Provide the [X, Y] coordinate of the cell's center where the given text is located.  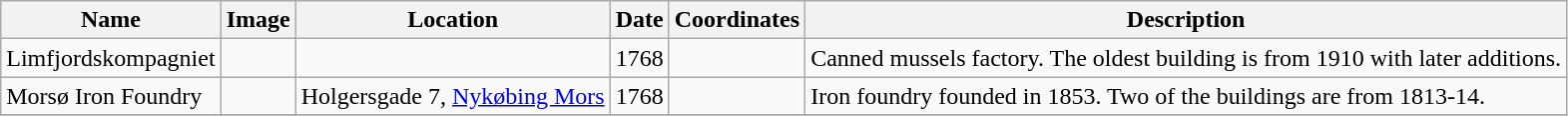
Holgersgade 7, Nykøbing Mors [453, 96]
Limfjordskompagniet [111, 58]
Name [111, 20]
Image [258, 20]
Canned mussels factory. The oldest building is from 1910 with later additions. [1186, 58]
Location [453, 20]
Description [1186, 20]
Iron foundry founded in 1853. Two of the buildings are from 1813-14. [1186, 96]
Date [639, 20]
Coordinates [737, 20]
Morsø Iron Foundry [111, 96]
